Detect which cell encompasses the target text, then output its [X, Y] center coordinate. 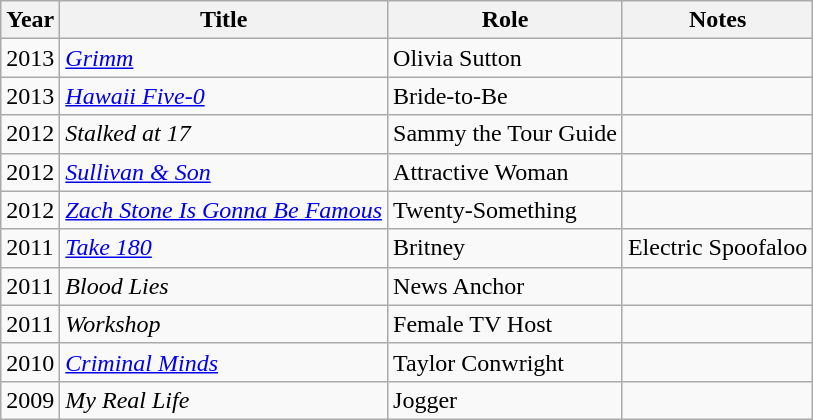
Role [506, 20]
Britney [506, 248]
Zach Stone Is Gonna Be Famous [224, 210]
News Anchor [506, 286]
Title [224, 20]
Workshop [224, 324]
Olivia Sutton [506, 58]
Take 180 [224, 248]
2010 [30, 362]
Attractive Woman [506, 172]
Twenty-Something [506, 210]
Taylor Conwright [506, 362]
Hawaii Five-0 [224, 96]
Sammy the Tour Guide [506, 134]
Female TV Host [506, 324]
Stalked at 17 [224, 134]
Notes [717, 20]
2009 [30, 400]
My Real Life [224, 400]
Bride-to-Be [506, 96]
Jogger [506, 400]
Blood Lies [224, 286]
Sullivan & Son [224, 172]
Year [30, 20]
Grimm [224, 58]
Electric Spoofaloo [717, 248]
Criminal Minds [224, 362]
